Find where the given text appears and provide that cell's center as [x, y] coordinate. 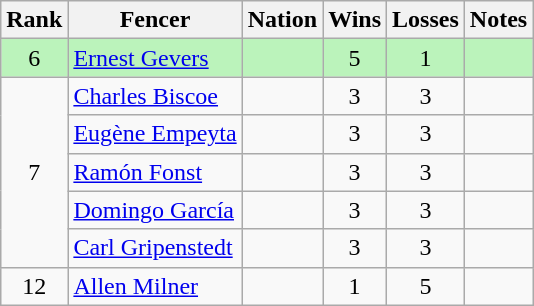
12 [34, 286]
Domingo García [155, 210]
6 [34, 58]
Charles Biscoe [155, 96]
Losses [426, 20]
Wins [355, 20]
Nation [282, 20]
Eugène Empeyta [155, 134]
Rank [34, 20]
Carl Gripenstedt [155, 248]
Ernest Gevers [155, 58]
Notes [498, 20]
7 [34, 172]
Fencer [155, 20]
Ramón Fonst [155, 172]
Allen Milner [155, 286]
